Identify which cell holds the provided text, then report its (x, y) central coordinate. 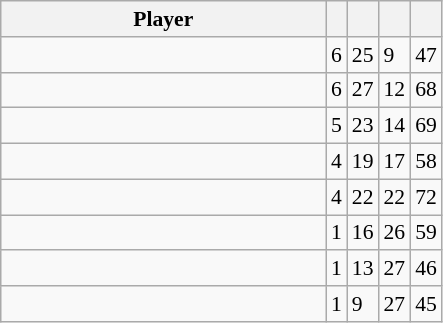
68 (426, 90)
26 (395, 233)
23 (363, 126)
19 (363, 162)
72 (426, 197)
17 (395, 162)
47 (426, 55)
14 (395, 126)
59 (426, 233)
69 (426, 126)
12 (395, 90)
25 (363, 55)
16 (363, 233)
13 (363, 269)
58 (426, 162)
Player (164, 19)
45 (426, 304)
5 (336, 126)
46 (426, 269)
